Determine the [X, Y] coordinate at the center of the cell enclosing the given text.  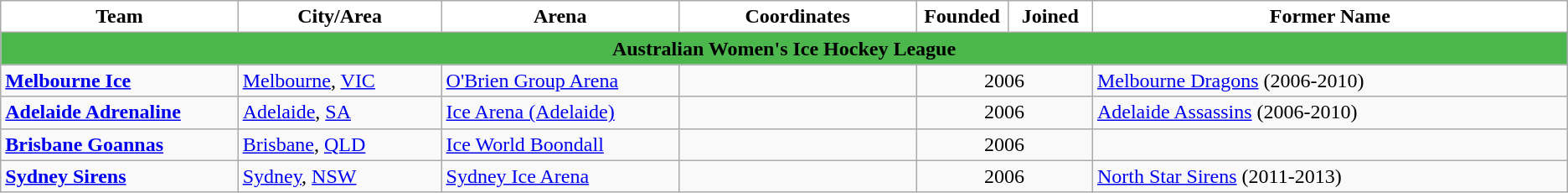
Founded [962, 17]
Coordinates [797, 17]
Australian Women's Ice Hockey League [784, 49]
O'Brien Group Arena [560, 81]
Sydney Sirens [119, 176]
Melbourne Dragons (2006-2010) [1330, 81]
Ice World Boondall [560, 144]
Adelaide Assassins (2006-2010) [1330, 112]
Joined [1050, 17]
Sydney, NSW [340, 176]
Sydney Ice Arena [560, 176]
Melbourne, VIC [340, 81]
Arena [560, 17]
Team [119, 17]
Brisbane Goannas [119, 144]
Melbourne Ice [119, 81]
Ice Arena (Adelaide) [560, 112]
Adelaide Adrenaline [119, 112]
Adelaide, SA [340, 112]
Former Name [1330, 17]
North Star Sirens (2011-2013) [1330, 176]
Brisbane, QLD [340, 144]
City/Area [340, 17]
